Return the (x, y) coordinate for the center point of the cell that contains the specified text.  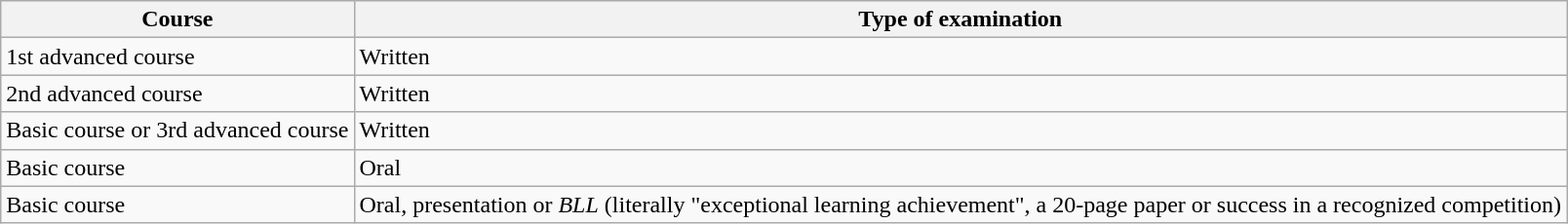
Oral (960, 168)
Basic course or 3rd advanced course (177, 131)
2nd advanced course (177, 93)
Oral, presentation or BLL (literally "exceptional learning achievement", a 20-page paper or success in a recognized competition) (960, 205)
1st advanced course (177, 56)
Course (177, 19)
Type of examination (960, 19)
